Provide the [X, Y] coordinate of the cell's center where the given text is located.  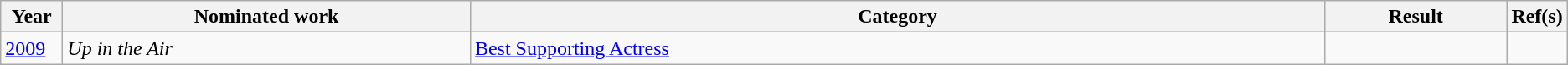
Nominated work [266, 17]
Result [1416, 17]
Category [897, 17]
Best Supporting Actress [897, 48]
2009 [32, 48]
Year [32, 17]
Up in the Air [266, 48]
Ref(s) [1537, 17]
